Return [X, Y] of the center of cell containing provided text 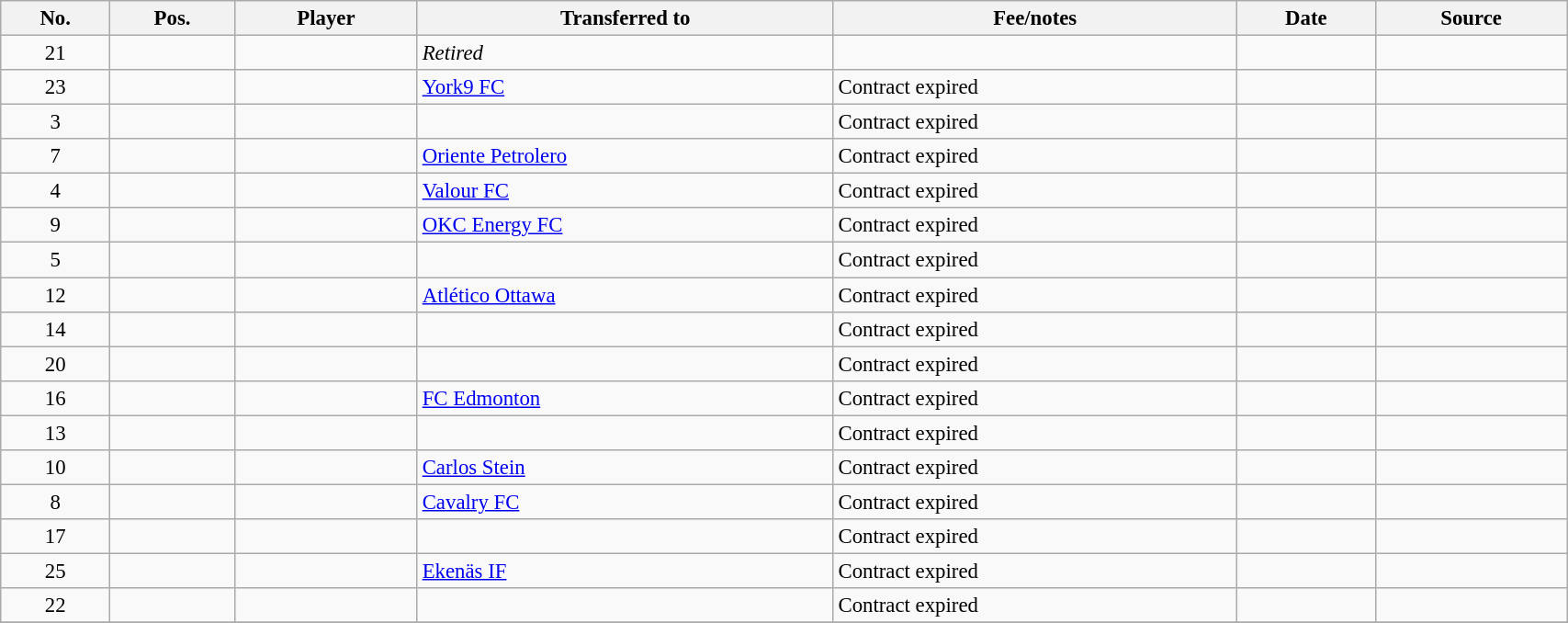
3 [55, 122]
Transferred to [625, 18]
Date [1306, 18]
OKC Energy FC [625, 225]
23 [55, 87]
Fee/notes [1034, 18]
7 [55, 156]
9 [55, 225]
10 [55, 468]
Pos. [173, 18]
Atlético Ottawa [625, 295]
Ekenäs IF [625, 571]
5 [55, 260]
8 [55, 502]
21 [55, 53]
Retired [625, 53]
25 [55, 571]
No. [55, 18]
16 [55, 398]
Cavalry FC [625, 502]
Valour FC [625, 191]
13 [55, 433]
Oriente Petrolero [625, 156]
FC Edmonton [625, 398]
17 [55, 537]
22 [55, 606]
12 [55, 295]
Carlos Stein [625, 468]
York9 FC [625, 87]
4 [55, 191]
20 [55, 364]
14 [55, 329]
Source [1472, 18]
Player [325, 18]
